From the cell containing the given text, extract its center point as [x, y] coordinate. 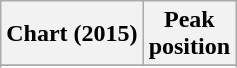
Peakposition [189, 34]
Chart (2015) [72, 34]
